Scan for the cell matching the given text and deliver its (X, Y) coordinate at center. 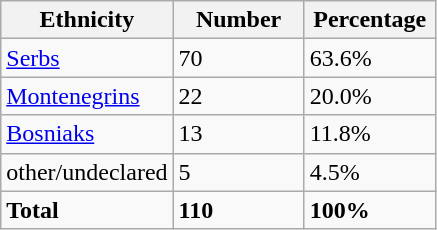
5 (238, 172)
100% (370, 210)
Percentage (370, 20)
Montenegrins (87, 96)
11.8% (370, 134)
Bosniaks (87, 134)
Number (238, 20)
70 (238, 58)
63.6% (370, 58)
20.0% (370, 96)
110 (238, 210)
other/undeclared (87, 172)
Total (87, 210)
Ethnicity (87, 20)
13 (238, 134)
22 (238, 96)
Serbs (87, 58)
4.5% (370, 172)
